From the cell containing the given text, extract its center point as (x, y) coordinate. 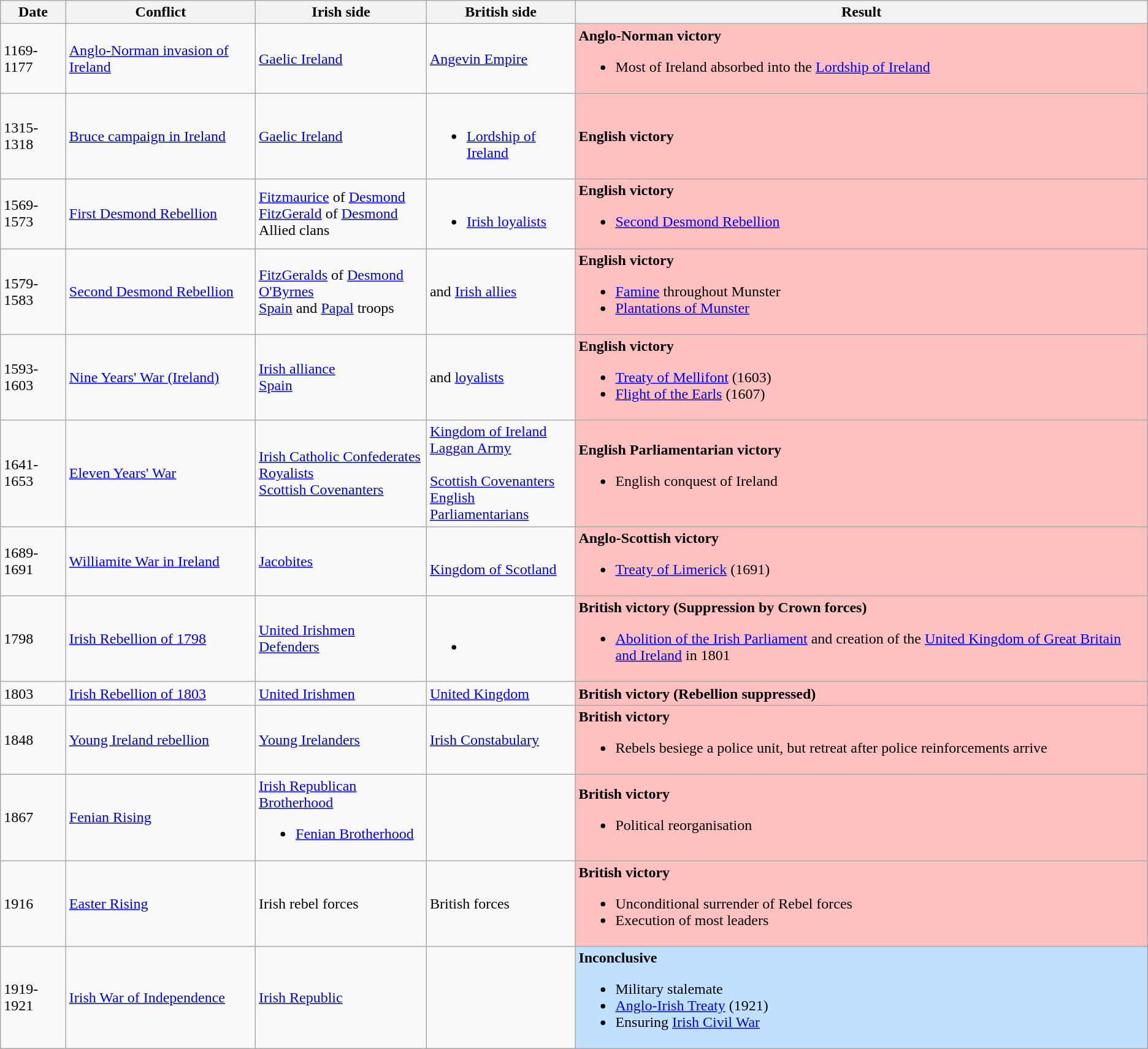
Kingdom of IrelandLaggan Army Scottish Covenanters English Parliamentarians (500, 474)
Irish Republican Brotherhood Fenian Brotherhood (341, 817)
Irish War of Independence (161, 997)
Anglo-Norman invasion of Ireland (161, 59)
British victoryUnconditional surrender of Rebel forcesExecution of most leaders (861, 903)
FitzGeralds of Desmond O'Byrnes Spain and Papal troops (341, 291)
English victory (861, 136)
Young Irelanders (341, 740)
1916 (33, 903)
Irish alliance Spain (341, 377)
1593-1603 (33, 377)
Irish rebel forces (341, 903)
Anglo-Scottish victoryTreaty of Limerick (1691) (861, 561)
Anglo-Norman victoryMost of Ireland absorbed into the Lordship of Ireland (861, 59)
1579-1583 (33, 291)
Irish Constabulary (500, 740)
and loyalists (500, 377)
Fenian Rising (161, 817)
1867 (33, 817)
Bruce campaign in Ireland (161, 136)
Irish Republic (341, 997)
United Irishmen (341, 693)
1689-1691 (33, 561)
1169-1177 (33, 59)
Irish Rebellion of 1798 (161, 639)
Kingdom of Scotland (500, 561)
InconclusiveMilitary stalemateAnglo-Irish Treaty (1921)Ensuring Irish Civil War (861, 997)
1569-1573 (33, 213)
Conflict (161, 12)
Irish Catholic Confederates Royalists Scottish Covenanters (341, 474)
Williamite War in Ireland (161, 561)
British forces (500, 903)
1641-1653 (33, 474)
British side (500, 12)
and Irish allies (500, 291)
1803 (33, 693)
Eleven Years' War (161, 474)
Jacobites (341, 561)
Nine Years' War (Ireland) (161, 377)
Lordship of Ireland (500, 136)
British victoryRebels besiege a police unit, but retreat after police reinforcements arrive (861, 740)
Irish loyalists (500, 213)
Easter Rising (161, 903)
Result (861, 12)
English victoryFamine throughout MunsterPlantations of Munster (861, 291)
Date (33, 12)
First Desmond Rebellion (161, 213)
English victorySecond Desmond Rebellion (861, 213)
Irish Rebellion of 1803 (161, 693)
Fitzmaurice of Desmond FitzGerald of DesmondAllied clans (341, 213)
Second Desmond Rebellion (161, 291)
Angevin Empire (500, 59)
1315-1318 (33, 136)
1848 (33, 740)
Young Ireland rebellion (161, 740)
1919-1921 (33, 997)
United Kingdom (500, 693)
British victory (Rebellion suppressed) (861, 693)
English Parliamentarian victoryEnglish conquest of Ireland (861, 474)
Irish side (341, 12)
United Irishmen Defenders (341, 639)
1798 (33, 639)
British victoryPolitical reorganisation (861, 817)
English victoryTreaty of Mellifont (1603)Flight of the Earls (1607) (861, 377)
